Capture the cell that displays the provided text and extract its (x, y) central coordinate. 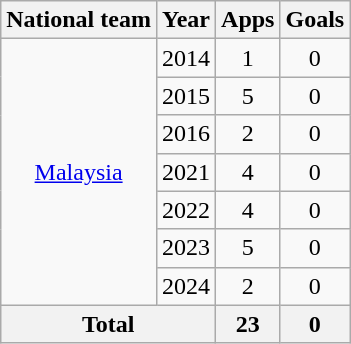
2024 (186, 286)
Total (108, 324)
Goals (315, 20)
2023 (186, 248)
2014 (186, 58)
2015 (186, 96)
2021 (186, 172)
Malaysia (79, 172)
1 (248, 58)
2022 (186, 210)
Apps (248, 20)
National team (79, 20)
23 (248, 324)
Year (186, 20)
2016 (186, 134)
